Return [X, Y] of the center of cell containing provided text 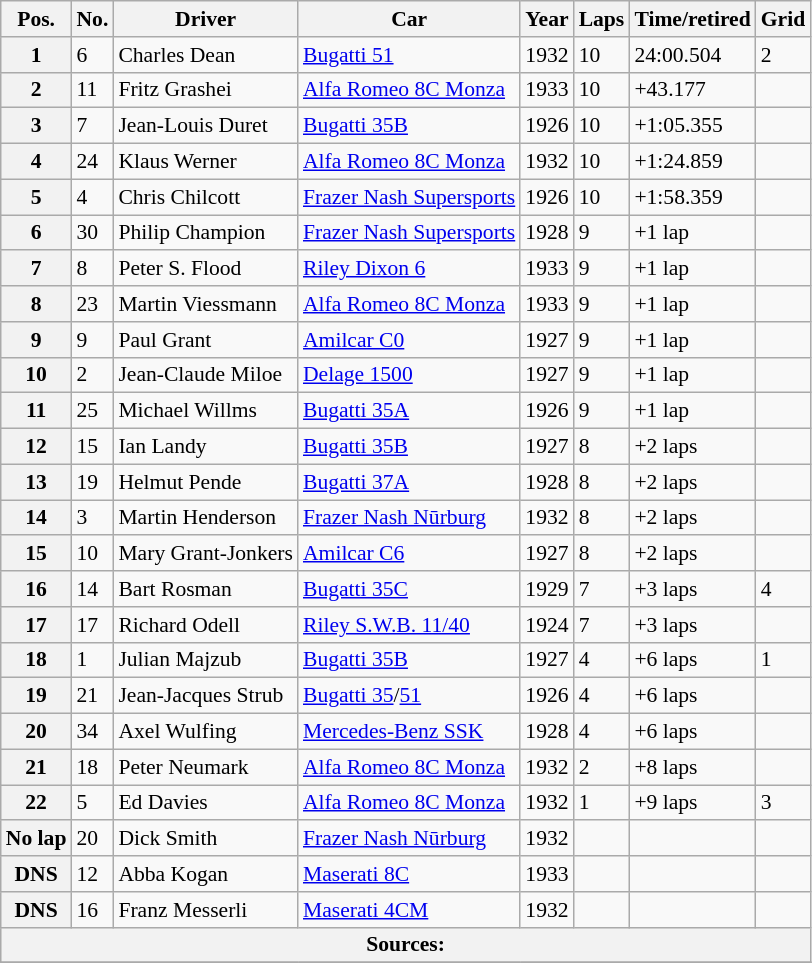
22 [36, 803]
1929 [546, 589]
Helmut Pende [206, 482]
Dick Smith [206, 839]
Grid [784, 19]
Jean-Claude Miloe [206, 375]
Abba Kogan [206, 874]
Laps [602, 19]
Time/retired [692, 19]
Jean-Louis Duret [206, 126]
1924 [546, 625]
+43.177 [692, 90]
Maserati 8C [409, 874]
Paul Grant [206, 340]
Martin Viessmann [206, 304]
Michael Willms [206, 411]
Car [409, 19]
Peter S. Flood [206, 269]
Driver [206, 19]
Bart Rosman [206, 589]
Amilcar C6 [409, 554]
+1:24.859 [692, 162]
Sources: [406, 945]
Bugatti 35/51 [409, 696]
24 [92, 162]
Bugatti 35A [409, 411]
Delage 1500 [409, 375]
Martin Henderson [206, 518]
Mercedes-Benz SSK [409, 732]
No. [92, 19]
Riley Dixon 6 [409, 269]
Ed Davies [206, 803]
Jean-Jacques Strub [206, 696]
Bugatti 35C [409, 589]
Klaus Werner [206, 162]
24:00.504 [692, 55]
25 [92, 411]
34 [92, 732]
Riley S.W.B. 11/40 [409, 625]
Year [546, 19]
Mary Grant-Jonkers [206, 554]
Peter Neumark [206, 767]
Philip Champion [206, 233]
23 [92, 304]
Fritz Grashei [206, 90]
No lap [36, 839]
+1:58.359 [692, 197]
Bugatti 51 [409, 55]
13 [36, 482]
Amilcar C0 [409, 340]
Maserati 4CM [409, 910]
+1:05.355 [692, 126]
Franz Messerli [206, 910]
Bugatti 37A [409, 482]
Chris Chilcott [206, 197]
+8 laps [692, 767]
Julian Majzub [206, 660]
Charles Dean [206, 55]
30 [92, 233]
Richard Odell [206, 625]
Axel Wulfing [206, 732]
Pos. [36, 19]
Ian Landy [206, 447]
+9 laps [692, 803]
